Output the (X, Y) coordinate of the center of the cell containing the given text.  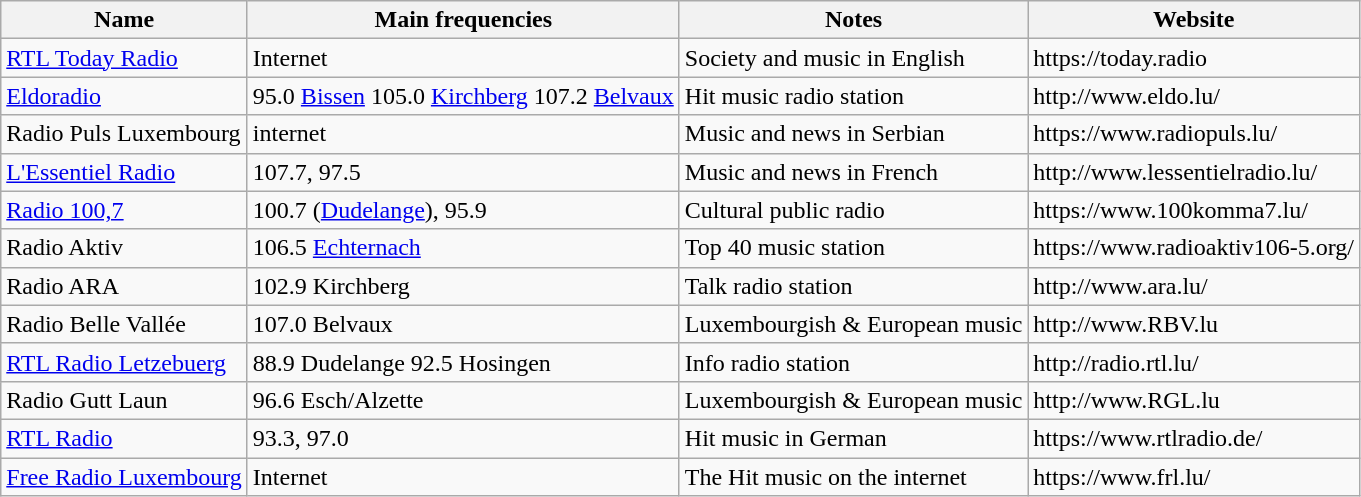
https://www.rtlradio.de/ (1194, 438)
http://www.ara.lu/ (1194, 286)
Hit music in German (854, 438)
RTL Today Radio (124, 58)
100.7 (Dudelange), 95.9 (463, 210)
internet (463, 134)
Name (124, 20)
http://www.RGL.lu (1194, 400)
88.9 Dudelange 92.5 Hosingen (463, 362)
Society and music in English (854, 58)
Free Radio Luxembourg (124, 477)
Main frequencies (463, 20)
Music and news in French (854, 172)
https://today.radio (1194, 58)
102.9 Kirchberg (463, 286)
Hit music radio station (854, 96)
Website (1194, 20)
Radio Aktiv (124, 248)
Info radio station (854, 362)
106.5 Echternach (463, 248)
Music and news in Serbian (854, 134)
RTL Radio Letzebuerg (124, 362)
http://www.lessentielradio.lu/ (1194, 172)
RTL Radio (124, 438)
The Hit music on the internet (854, 477)
Talk radio station (854, 286)
https://www.radioaktiv106-5.org/ (1194, 248)
Notes (854, 20)
Top 40 music station (854, 248)
Radio Gutt Laun (124, 400)
L'Essentiel Radio (124, 172)
95.0 Bissen 105.0 Kirchberg 107.2 Belvaux (463, 96)
96.6 Esch/Alzette (463, 400)
Radio Puls Luxembourg (124, 134)
107.7, 97.5 (463, 172)
Radio 100,7 (124, 210)
https://www.frl.lu/ (1194, 477)
Radio ARA (124, 286)
http://radio.rtl.lu/ (1194, 362)
http://www.RBV.lu (1194, 324)
Radio Belle Vallée (124, 324)
https://www.100komma7.lu/ (1194, 210)
Eldoradio (124, 96)
http://www.eldo.lu/ (1194, 96)
107.0 Belvaux (463, 324)
93.3, 97.0 (463, 438)
https://www.radiopuls.lu/ (1194, 134)
Cultural public radio (854, 210)
